For the text-containing cell, return its midpoint in (x, y) coordinate format. 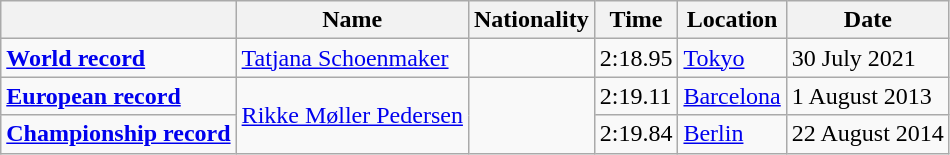
2:19.84 (636, 134)
2:18.95 (636, 58)
Name (352, 20)
Barcelona (732, 96)
Date (868, 20)
World record (118, 58)
2:19.11 (636, 96)
Championship record (118, 134)
European record (118, 96)
30 July 2021 (868, 58)
Nationality (531, 20)
22 August 2014 (868, 134)
Tatjana Schoenmaker (352, 58)
Rikke Møller Pedersen (352, 115)
Tokyo (732, 58)
Location (732, 20)
Time (636, 20)
Berlin (732, 134)
1 August 2013 (868, 96)
